Output the [x, y] coordinate of the center of the cell containing the given text.  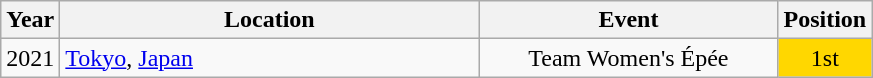
1st [825, 58]
2021 [30, 58]
Year [30, 20]
Position [825, 20]
Tokyo, Japan [270, 58]
Location [270, 20]
Team Women's Épée [628, 58]
Event [628, 20]
